Identify which cell holds the provided text, then report its (X, Y) central coordinate. 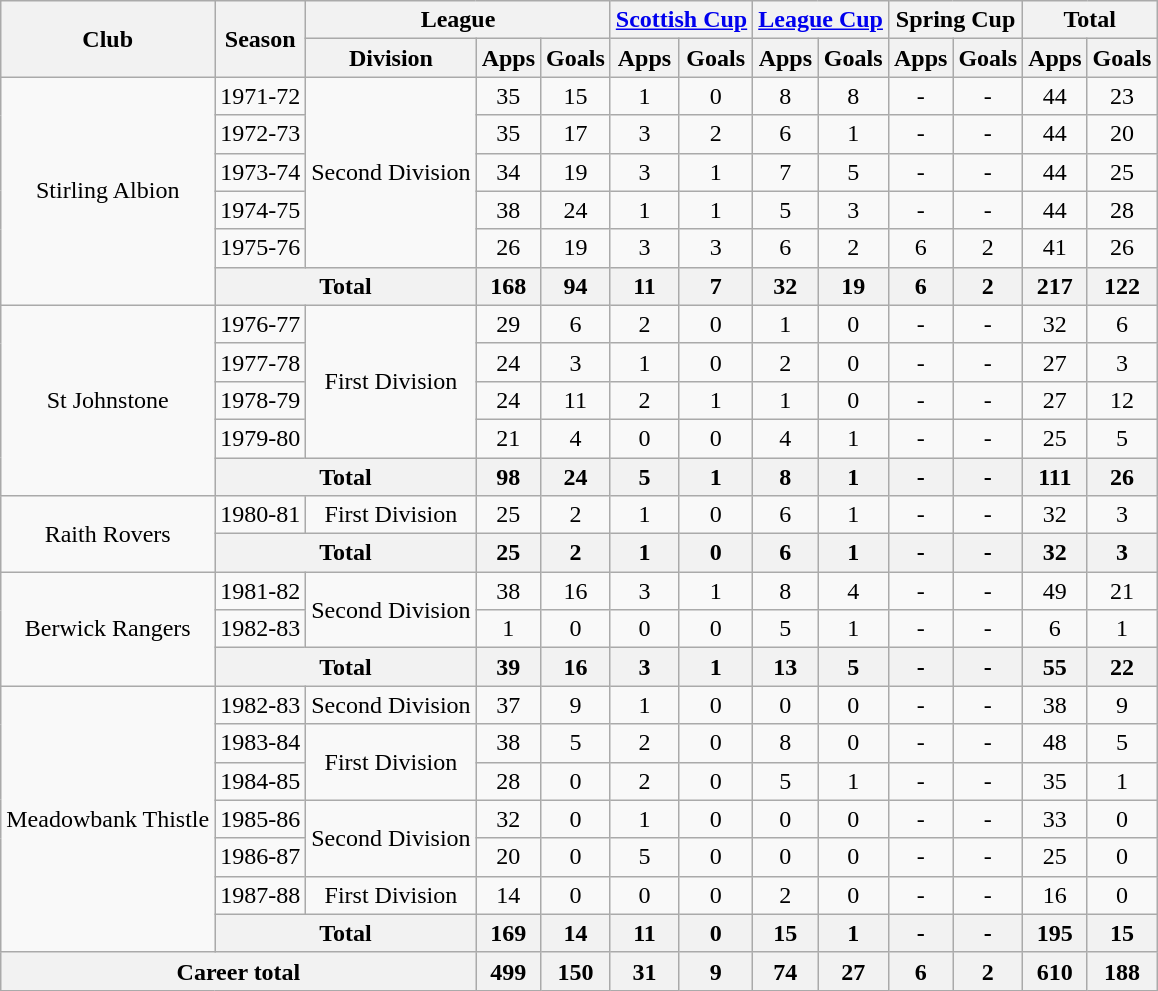
33 (1055, 819)
1971-72 (260, 96)
Meadowbank Thistle (108, 819)
Career total (238, 971)
94 (576, 286)
Berwick Rangers (108, 629)
Stirling Albion (108, 191)
122 (1122, 286)
55 (1055, 667)
169 (508, 933)
St Johnstone (108, 400)
49 (1055, 591)
1976-77 (260, 324)
1974-75 (260, 210)
168 (508, 286)
1984-85 (260, 781)
1975-76 (260, 248)
1987-88 (260, 895)
12 (1122, 400)
1983-84 (260, 743)
1981-82 (260, 591)
1985-86 (260, 819)
1979-80 (260, 438)
17 (576, 134)
1978-79 (260, 400)
188 (1122, 971)
1972-73 (260, 134)
74 (786, 971)
610 (1055, 971)
23 (1122, 96)
1977-78 (260, 362)
217 (1055, 286)
Scottish Cup (681, 20)
150 (576, 971)
499 (508, 971)
League Cup (821, 20)
34 (508, 172)
39 (508, 667)
Raith Rovers (108, 534)
29 (508, 324)
111 (1055, 477)
22 (1122, 667)
Spring Cup (955, 20)
195 (1055, 933)
1973-74 (260, 172)
1980-81 (260, 515)
Season (260, 39)
13 (786, 667)
1986-87 (260, 857)
48 (1055, 743)
37 (508, 705)
League (458, 20)
98 (508, 477)
Division (391, 58)
41 (1055, 248)
Club (108, 39)
31 (644, 971)
